Search for the cell housing the specified text and yield its (x, y) center coordinate. 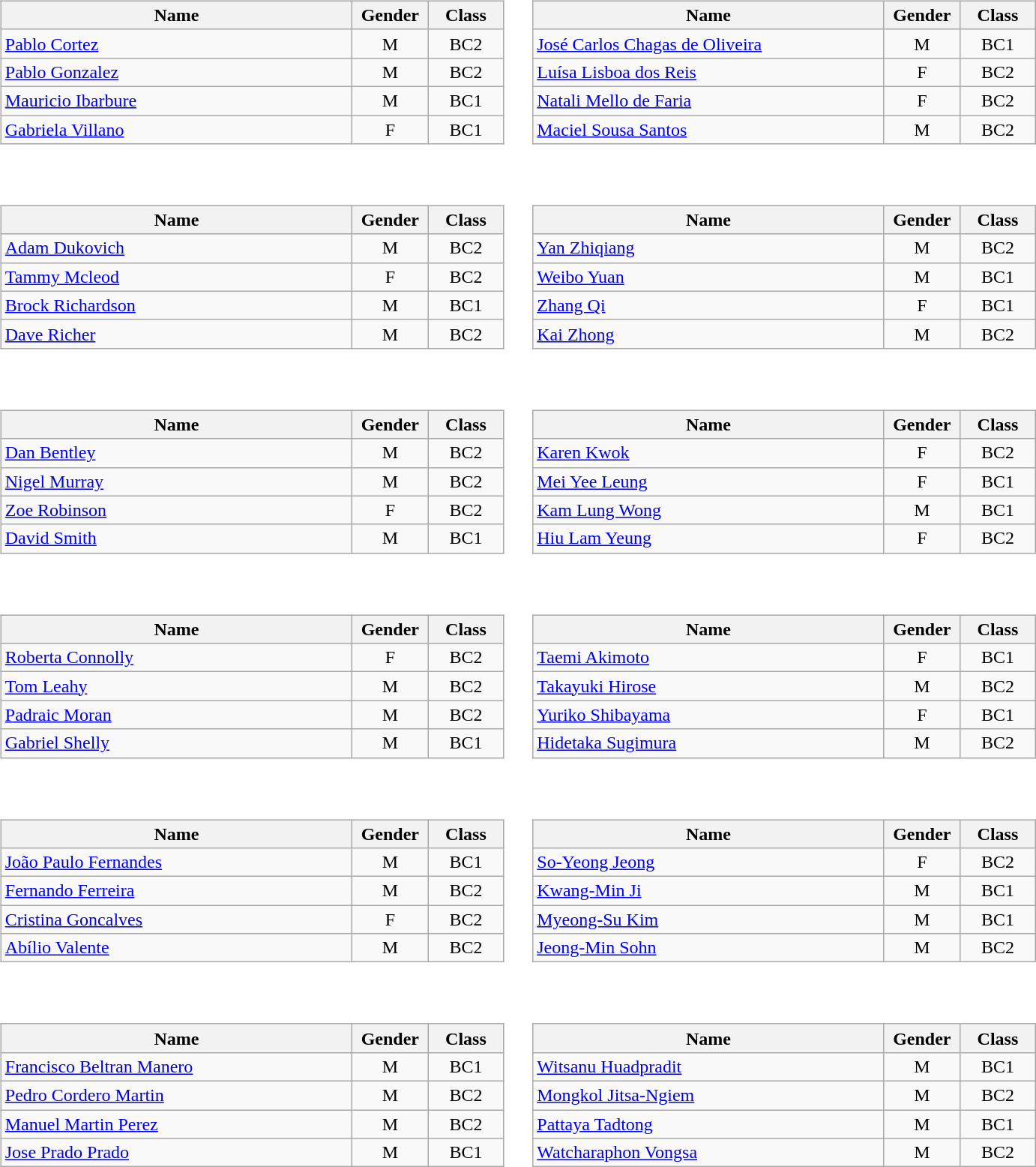
Zhang Qi (709, 305)
So-Yeong Jeong (709, 862)
Luísa Lisboa dos Reis (709, 72)
Gabriela Villano (177, 130)
Witsanu Huadpradit (709, 1066)
Tom Leahy (177, 686)
Gabriel Shelly (177, 743)
Takayuki Hirose (709, 686)
Hidetaka Sugimura (709, 743)
Taemi Akimoto (709, 658)
Pattaya Tadtong (709, 1124)
Natali Mello de Faria (709, 100)
Hiu Lam Yeung (709, 538)
Jeong-Min Sohn (709, 948)
Pedro Cordero Martin (177, 1095)
Kam Lung Wong (709, 510)
Jose Prado Prado (177, 1153)
Manuel Martin Perez (177, 1124)
Maciel Sousa Santos (709, 130)
Yuriko Shibayama (709, 715)
Weibo Yuan (709, 277)
Pablo Cortez (177, 43)
Karen Kwok (709, 453)
Padraic Moran (177, 715)
Mei Yee Leung (709, 481)
Nigel Murray (177, 481)
Adam Dukovich (177, 248)
Mongkol Jitsa-Ngiem (709, 1095)
Francisco Beltran Manero (177, 1066)
João Paulo Fernandes (177, 862)
Fernando Ferreira (177, 891)
Watcharaphon Vongsa (709, 1153)
Myeong-Su Kim (709, 919)
Mauricio Ibarbure (177, 100)
Kai Zhong (709, 334)
Tammy Mcleod (177, 277)
Dan Bentley (177, 453)
Dave Richer (177, 334)
Yan Zhiqiang (709, 248)
Roberta Connolly (177, 658)
Zoe Robinson (177, 510)
Abílio Valente (177, 948)
Kwang-Min Ji (709, 891)
David Smith (177, 538)
José Carlos Chagas de Oliveira (709, 43)
Pablo Gonzalez (177, 72)
Brock Richardson (177, 305)
Cristina Goncalves (177, 919)
